Capture the cell that displays the provided text and extract its [X, Y] central coordinate. 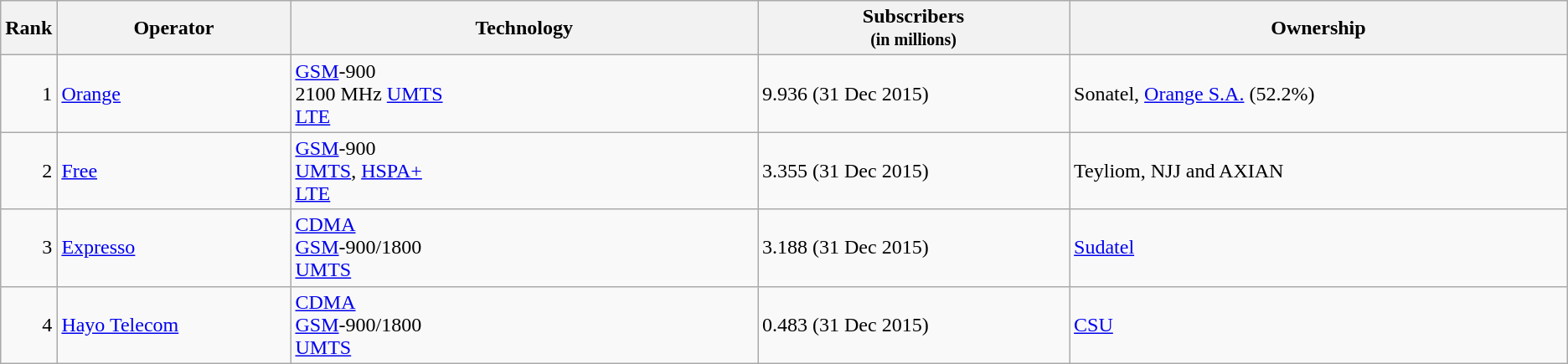
Operator [174, 28]
Expresso [174, 248]
3.355 (31 Dec 2015) [913, 171]
Hayo Telecom [174, 325]
CSU [1318, 325]
Technology [524, 28]
3 [28, 248]
Sudatel [1318, 248]
Orange [174, 94]
4 [28, 325]
3.188 (31 Dec 2015) [913, 248]
0.483 (31 Dec 2015) [913, 325]
Teyliom, NJJ and AXIAN [1318, 171]
Subscribers(in millions) [913, 28]
9.936 (31 Dec 2015) [913, 94]
Sonatel, Orange S.A. (52.2%) [1318, 94]
1 [28, 94]
2 [28, 171]
GSM-9002100 MHz UMTSLTE [524, 94]
Ownership [1318, 28]
GSM-900UMTS, HSPA+LTE [524, 171]
Rank [28, 28]
Free [174, 171]
